Capture the cell that displays the provided text and extract its (X, Y) central coordinate. 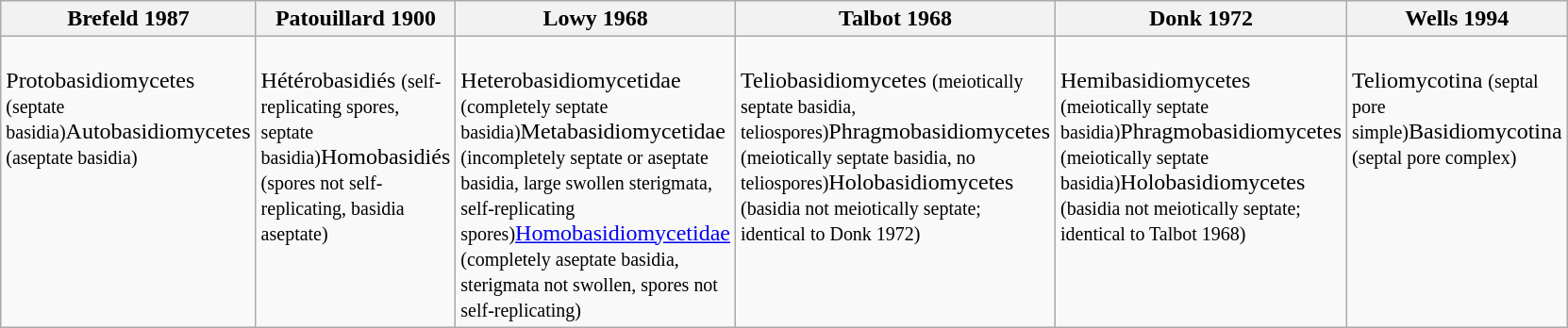
Brefeld 1987 (128, 19)
Teliomycotina (septal pore simple)Basidiomycotina (septal pore complex) (1458, 182)
Lowy 1968 (596, 19)
Patouillard 1900 (356, 19)
Hétérobasidiés (self-replicating spores, septate basidia)Homobasidiés (spores not self-replicating, basidia aseptate) (356, 182)
Talbot 1968 (896, 19)
Protobasidiomycetes (septate basidia)Autobasidiomycetes (aseptate basidia) (128, 182)
Donk 1972 (1202, 19)
Wells 1994 (1458, 19)
